Output the (x, y) coordinate of the center of the cell containing the given text.  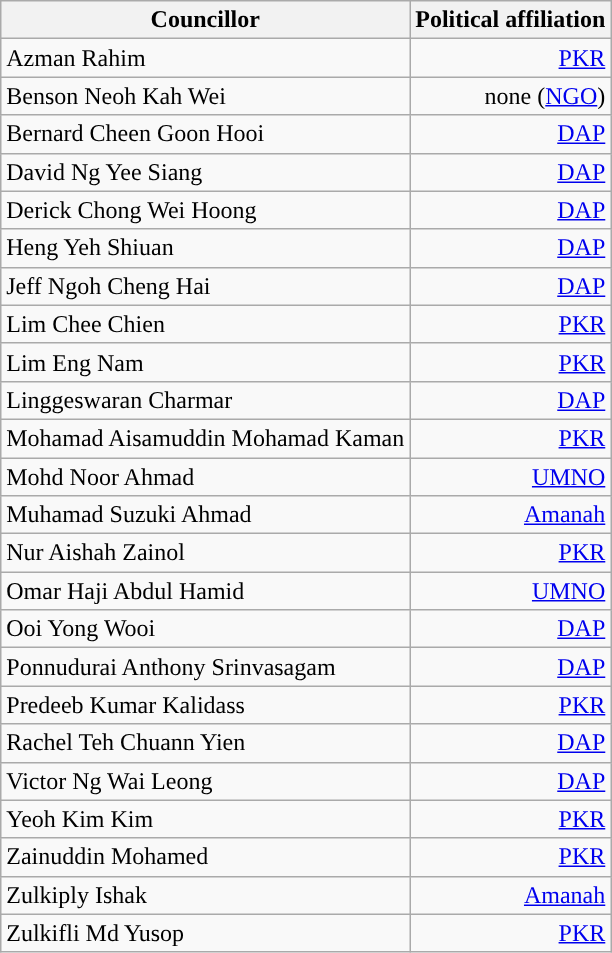
Derick Chong Wei Hoong (206, 210)
Heng Yeh Shiuan (206, 248)
Political affiliation (510, 20)
Predeeb Kumar Kalidass (206, 705)
Omar Haji Abdul Hamid (206, 591)
Azman Rahim (206, 58)
Nur Aishah Zainol (206, 553)
Muhamad Suzuki Ahmad (206, 515)
Benson Neoh Kah Wei (206, 96)
Zainuddin Mohamed (206, 857)
Lim Chee Chien (206, 324)
Mohd Noor Ahmad (206, 477)
Bernard Cheen Goon Hooi (206, 134)
Jeff Ngoh Cheng Hai (206, 286)
Victor Ng Wai Leong (206, 781)
Zulkifli Md Yusop (206, 933)
Ponnudurai Anthony Srinvasagam (206, 667)
Ooi Yong Wooi (206, 629)
Councillor (206, 20)
Rachel Teh Chuann Yien (206, 743)
Linggeswaran Charmar (206, 400)
Mohamad Aisamuddin Mohamad Kaman (206, 438)
none (NGO) (510, 96)
Lim Eng Nam (206, 362)
David Ng Yee Siang (206, 172)
Zulkiply Ishak (206, 895)
Yeoh Kim Kim (206, 819)
